Scan for the cell matching the given text and deliver its (x, y) coordinate at center. 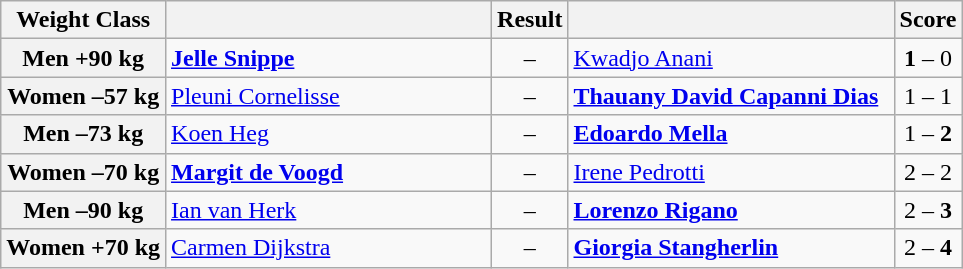
Giorgia Stangherlin (731, 248)
Carmen Dijkstra (329, 248)
Score (928, 20)
Weight Class (84, 20)
Margit de Voogd (329, 172)
Women +70 kg (84, 248)
2 – 4 (928, 248)
2 – 3 (928, 210)
Jelle Snippe (329, 58)
Men –90 kg (84, 210)
Ian van Herk (329, 210)
2 – 2 (928, 172)
1 – 1 (928, 96)
Women –70 kg (84, 172)
Irene Pedrotti (731, 172)
Koen Heg (329, 134)
Result (530, 20)
Women –57 kg (84, 96)
1 – 2 (928, 134)
Lorenzo Rigano (731, 210)
Edoardo Mella (731, 134)
Kwadjo Anani (731, 58)
Men +90 kg (84, 58)
1 – 0 (928, 58)
Men –73 kg (84, 134)
Thauany David Capanni Dias (731, 96)
Pleuni Cornelisse (329, 96)
